Locate the cell with the specified text and output its [x, y] center coordinate. 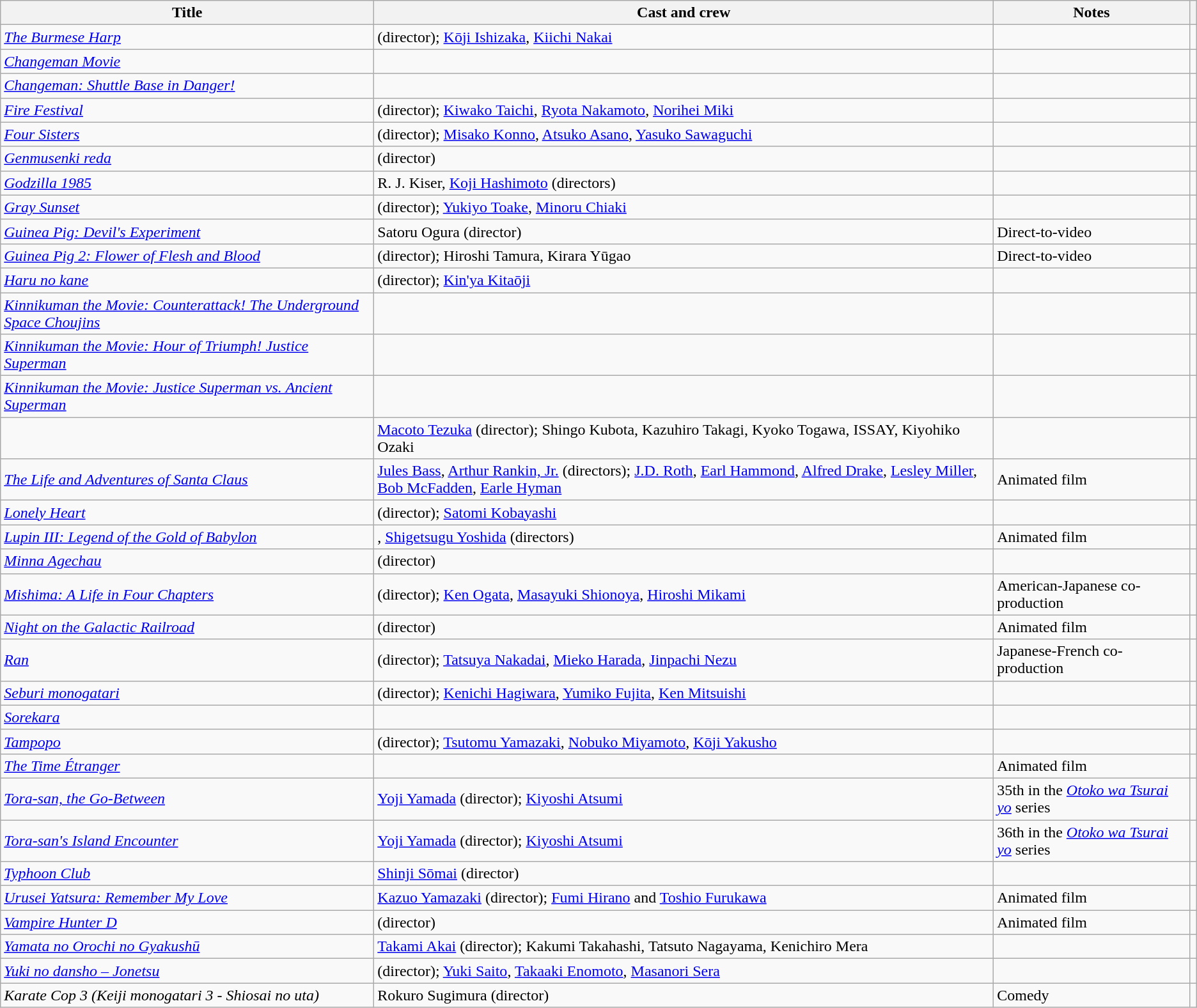
Minna Agechau [187, 561]
35th in the Otoko wa Tsurai yo series [1091, 799]
American-Japanese co-production [1091, 594]
Tora-san, the Go-Between [187, 799]
Seburi monogatari [187, 693]
, Shigetsugu Yoshida (directors) [684, 537]
Kinnikuman the Movie: Justice Superman vs. Ancient Superman [187, 396]
The Life and Adventures of Santa Claus [187, 479]
Vampire Hunter D [187, 922]
(director); Misako Konno, Atsuko Asano, Yasuko Sawaguchi [684, 134]
The Time Étranger [187, 766]
Mishima: A Life in Four Chapters [187, 594]
Takami Akai (director); Kakumi Takahashi, Tatsuto Nagayama, Kenichiro Mera [684, 947]
(director); Kenichi Hagiwara, Yumiko Fujita, Ken Mitsuishi [684, 693]
Night on the Galactic Railroad [187, 627]
Yuki no dansho – Jonetsu [187, 971]
Kazuo Yamazaki (director); Fumi Hirano and Toshio Furukawa [684, 898]
Fire Festival [187, 110]
Jules Bass, Arthur Rankin, Jr. (directors); J.D. Roth, Earl Hammond, Alfred Drake, Lesley Miller, Bob McFadden, Earle Hyman [684, 479]
Four Sisters [187, 134]
(director); Yukiyo Toake, Minoru Chiaki [684, 207]
(director); Yuki Saito, Takaaki Enomoto, Masanori Sera [684, 971]
Genmusenki reda [187, 159]
Comedy [1091, 995]
Tora-san's Island Encounter [187, 840]
36th in the Otoko wa Tsurai yo series [1091, 840]
Satoru Ogura (director) [684, 231]
Rokuro Sugimura (director) [684, 995]
(director); Satomi Kobayashi [684, 513]
R. J. Kiser, Koji Hashimoto (directors) [684, 183]
(director); Kin'ya Kitaōji [684, 280]
Urusei Yatsura: Remember My Love [187, 898]
(director); Hiroshi Tamura, Kirara Yūgao [684, 256]
Godzilla 1985 [187, 183]
Gray Sunset [187, 207]
Shinji Sōmai (director) [684, 874]
Kinnikuman the Movie: Hour of Triumph! Justice Superman [187, 355]
(director); Kiwako Taichi, Ryota Nakamoto, Norihei Miki [684, 110]
Macoto Tezuka (director); Shingo Kubota, Kazuhiro Takagi, Kyoko Togawa, ISSAY, Kiyohiko Ozaki [684, 438]
(director); Ken Ogata, Masayuki Shionoya, Hiroshi Mikami [684, 594]
Karate Cop 3 (Keiji monogatari 3 - Shiosai no uta) [187, 995]
Changeman: Shuttle Base in Danger! [187, 86]
Yamata no Orochi no Gyakushū [187, 947]
The Burmese Harp [187, 37]
Changeman Movie [187, 61]
Title [187, 13]
(director); Kōji Ishizaka, Kiichi Nakai [684, 37]
(director); Tatsuya Nakadai, Mieko Harada, Jinpachi Nezu [684, 660]
Lonely Heart [187, 513]
Sorekara [187, 717]
Haru no kane [187, 280]
(director); Tsutomu Yamazaki, Nobuko Miyamoto, Kōji Yakusho [684, 741]
Lupin III: Legend of the Gold of Babylon [187, 537]
Guinea Pig: Devil's Experiment [187, 231]
Kinnikuman the Movie: Counterattack! The Underground Space Choujins [187, 313]
Cast and crew [684, 13]
Tampopo [187, 741]
Typhoon Club [187, 874]
Japanese-French co-production [1091, 660]
Ran [187, 660]
Guinea Pig 2: Flower of Flesh and Blood [187, 256]
Notes [1091, 13]
